Return the [X, Y] coordinate for the center point of the cell that contains the specified text.  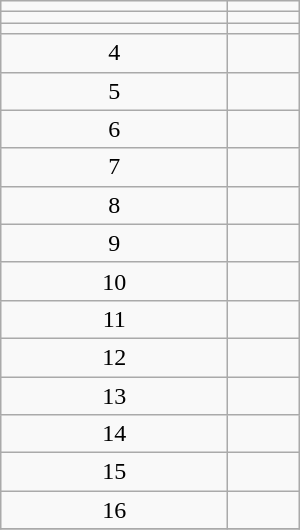
7 [114, 167]
11 [114, 319]
12 [114, 357]
6 [114, 129]
10 [114, 281]
5 [114, 91]
15 [114, 472]
9 [114, 243]
13 [114, 395]
16 [114, 510]
8 [114, 205]
4 [114, 53]
14 [114, 434]
